Extract the [x, y] coordinate from the center of the cell holding the provided text.  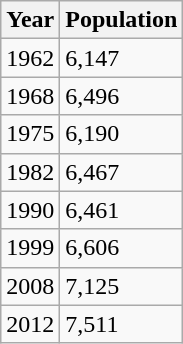
7,125 [122, 286]
7,511 [122, 324]
6,606 [122, 248]
1962 [30, 58]
2008 [30, 286]
Year [30, 20]
6,190 [122, 134]
1982 [30, 172]
6,147 [122, 58]
1968 [30, 96]
6,461 [122, 210]
Population [122, 20]
6,467 [122, 172]
2012 [30, 324]
1999 [30, 248]
1975 [30, 134]
6,496 [122, 96]
1990 [30, 210]
